Locate the cell with the specified text and output its [x, y] center coordinate. 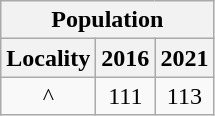
^ [48, 96]
2016 [126, 58]
2021 [184, 58]
Population [108, 20]
Locality [48, 58]
111 [126, 96]
113 [184, 96]
